Pinpoint the cell where the given text exists, returning its [x, y] midpoint coordinate. 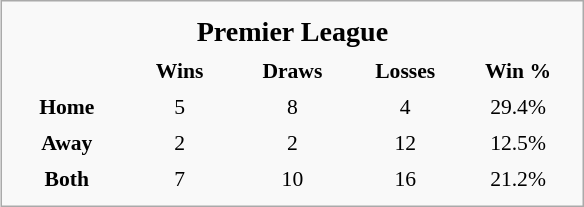
Win % [518, 71]
16 [406, 179]
21.2% [518, 179]
7 [180, 179]
8 [292, 107]
Home [66, 107]
Premier League [292, 31]
12 [406, 143]
Away [66, 143]
Wins [180, 71]
5 [180, 107]
Both [66, 179]
4 [406, 107]
10 [292, 179]
12.5% [518, 143]
29.4% [518, 107]
Losses [406, 71]
Draws [292, 71]
